Search for the cell housing the specified text and yield its (X, Y) center coordinate. 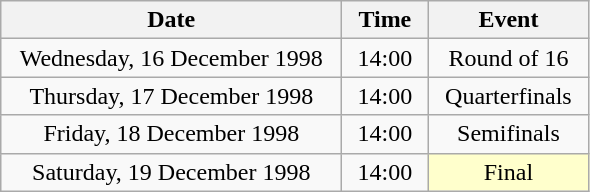
Quarterfinals (508, 96)
Semifinals (508, 134)
Friday, 18 December 1998 (172, 134)
Saturday, 19 December 1998 (172, 172)
Thursday, 17 December 1998 (172, 96)
Wednesday, 16 December 1998 (172, 58)
Time (385, 20)
Date (172, 20)
Event (508, 20)
Final (508, 172)
Round of 16 (508, 58)
